For the text-containing cell, return its midpoint in [x, y] coordinate format. 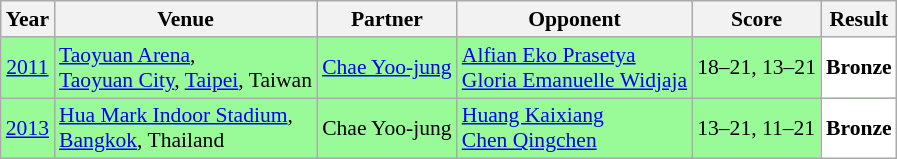
Year [28, 19]
18–21, 13–21 [756, 68]
Venue [186, 19]
Hua Mark Indoor Stadium,Bangkok, Thailand [186, 128]
13–21, 11–21 [756, 128]
Huang Kaixiang Chen Qingchen [574, 128]
Result [859, 19]
Alfian Eko Prasetya Gloria Emanuelle Widjaja [574, 68]
Partner [387, 19]
Taoyuan Arena,Taoyuan City, Taipei, Taiwan [186, 68]
2011 [28, 68]
2013 [28, 128]
Score [756, 19]
Opponent [574, 19]
